Extract the (x, y) coordinate from the center of the cell holding the provided text.  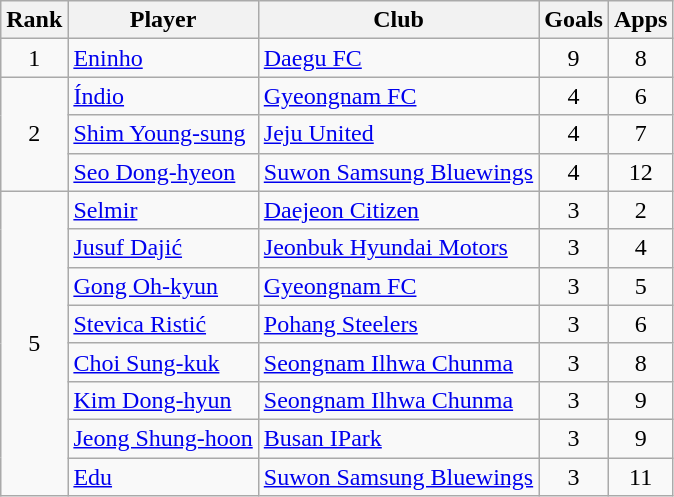
Selmir (163, 210)
Kim Dong-hyun (163, 400)
Rank (34, 20)
Club (398, 20)
Seo Dong-hyeon (163, 172)
Pohang Steelers (398, 324)
Daegu FC (398, 58)
Gong Oh-kyun (163, 286)
Eninho (163, 58)
Busan IPark (398, 438)
Daejeon Citizen (398, 210)
Jeju United (398, 134)
Edu (163, 477)
Apps (640, 20)
Choi Sung-kuk (163, 362)
Jeong Shung-hoon (163, 438)
Jeonbuk Hyundai Motors (398, 248)
Jusuf Dajić (163, 248)
7 (640, 134)
1 (34, 58)
Shim Young-sung (163, 134)
Índio (163, 96)
Stevica Ristić (163, 324)
12 (640, 172)
Player (163, 20)
Goals (574, 20)
11 (640, 477)
